Locate the cell with the specified text and output its (X, Y) center coordinate. 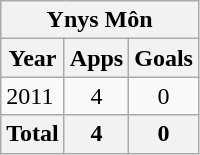
2011 (33, 96)
Year (33, 58)
Apps (96, 58)
Goals (164, 58)
Ynys Môn (100, 20)
Total (33, 134)
